Find where the given text appears and provide that cell's center as (X, Y) coordinate. 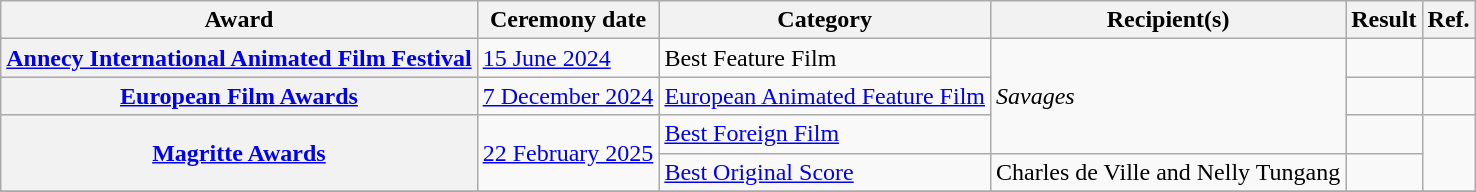
Savages (1168, 96)
Category (825, 20)
Best Feature Film (825, 58)
7 December 2024 (568, 96)
Best Original Score (825, 172)
Magritte Awards (239, 153)
15 June 2024 (568, 58)
Ref. (1448, 20)
Charles de Ville and Nelly Tungang (1168, 172)
Ceremony date (568, 20)
Recipient(s) (1168, 20)
European Film Awards (239, 96)
Result (1384, 20)
Award (239, 20)
Annecy International Animated Film Festival (239, 58)
22 February 2025 (568, 153)
Best Foreign Film (825, 134)
European Animated Feature Film (825, 96)
